For the text-containing cell, return its midpoint in (x, y) coordinate format. 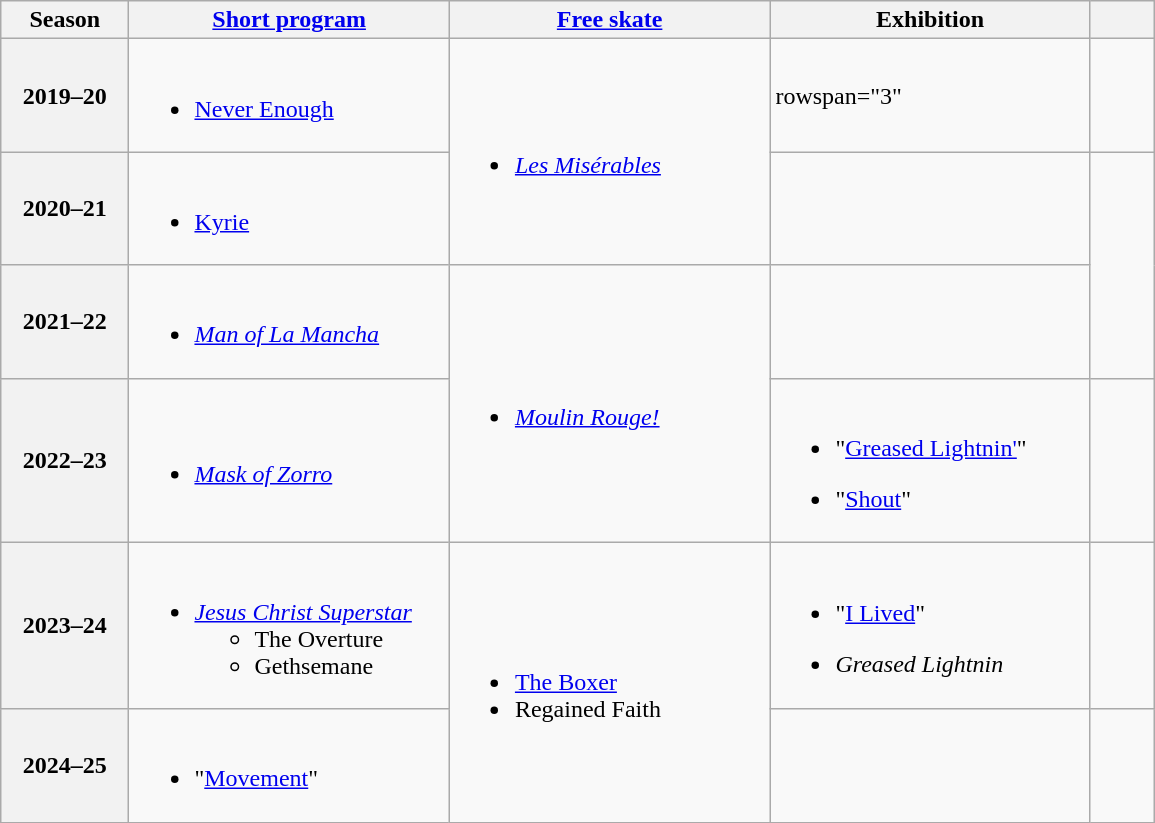
2020–21 (65, 208)
2019–20 (65, 96)
rowspan="3" (930, 96)
Short program (289, 20)
"I Lived"Greased Lightnin (930, 626)
"Greased Lightnin'""Shout" (930, 460)
"Movement" (289, 766)
Exhibition (930, 20)
The BoxerRegained Faith (609, 682)
2022–23 (65, 460)
2024–25 (65, 766)
Mask of Zorro (289, 460)
Man of La Mancha (289, 322)
Free skate (609, 20)
Season (65, 20)
Kyrie (289, 208)
Moulin Rouge! (609, 404)
2023–24 (65, 626)
2021–22 (65, 322)
Jesus Christ SuperstarThe OvertureGethsemane (289, 626)
Never Enough (289, 96)
Les Misérables (609, 152)
